Extract the (x, y) coordinate from the center of the cell holding the provided text.  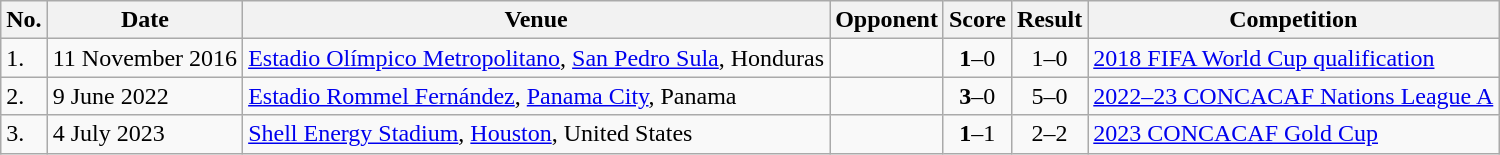
2. (24, 96)
Date (144, 20)
1–1 (977, 134)
Opponent (887, 20)
1. (24, 58)
Shell Energy Stadium, Houston, United States (536, 134)
No. (24, 20)
2018 FIFA World Cup qualification (1294, 58)
Result (1049, 20)
2–2 (1049, 134)
Estadio Rommel Fernández, Panama City, Panama (536, 96)
Estadio Olímpico Metropolitano, San Pedro Sula, Honduras (536, 58)
4 July 2023 (144, 134)
Competition (1294, 20)
9 June 2022 (144, 96)
3–0 (977, 96)
Venue (536, 20)
Score (977, 20)
5–0 (1049, 96)
3. (24, 134)
11 November 2016 (144, 58)
2023 CONCACAF Gold Cup (1294, 134)
2022–23 CONCACAF Nations League A (1294, 96)
